Search for the cell housing the specified text and yield its [x, y] center coordinate. 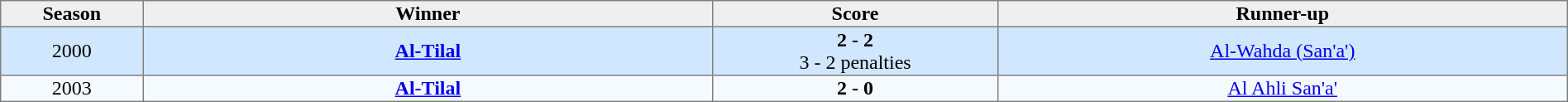
Al Ahli San'a' [1282, 89]
2 - 0 [855, 89]
Winner [428, 14]
Season [72, 14]
2 - 2 3 - 2 penalties [855, 51]
Runner-up [1282, 14]
Score [855, 14]
2000 [72, 51]
Al-Wahda (San'a') [1282, 51]
2003 [72, 89]
